Return (X, Y) of the center of cell containing provided text 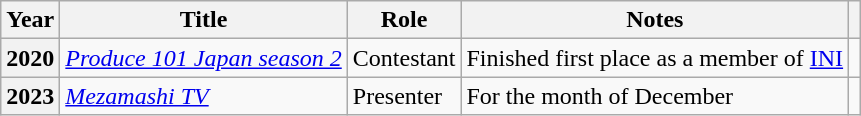
2023 (30, 96)
Title (204, 20)
Produce 101 Japan season 2 (204, 58)
Mezamashi TV (204, 96)
For the month of December (655, 96)
2020 (30, 58)
Role (404, 20)
Presenter (404, 96)
Year (30, 20)
Contestant (404, 58)
Notes (655, 20)
Finished first place as a member of INI (655, 58)
